Find where the given text appears and provide that cell's center as (x, y) coordinate. 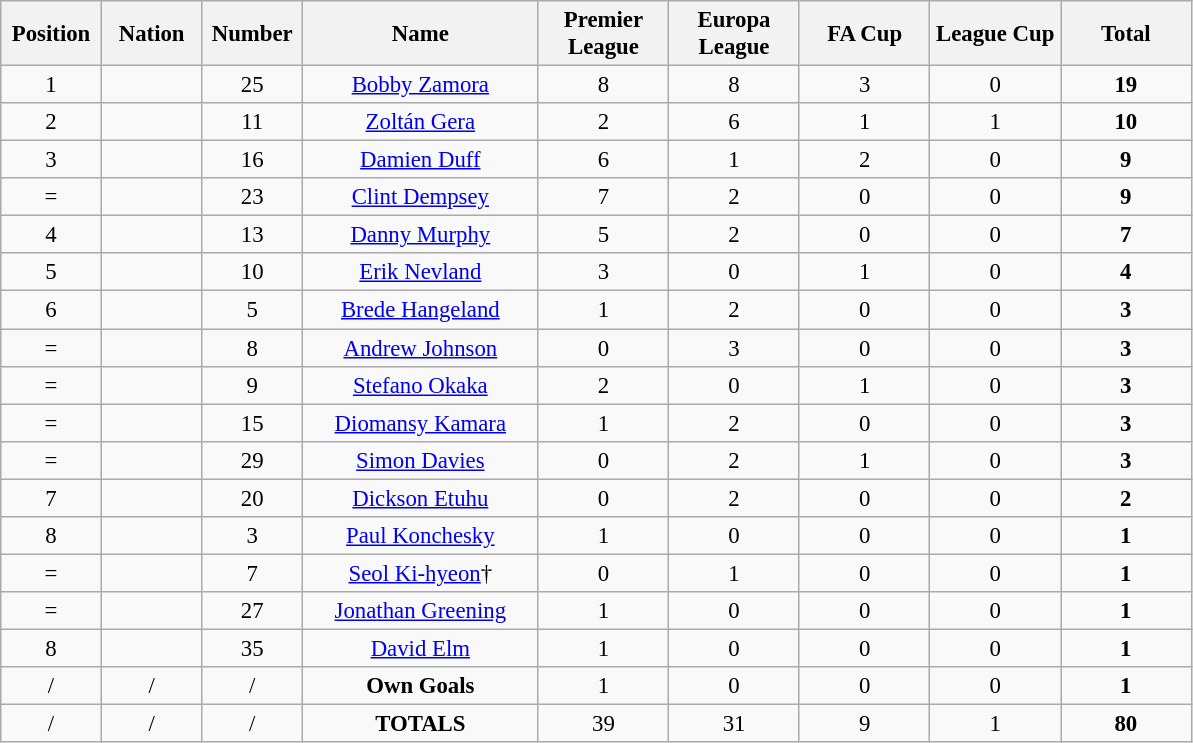
Position (52, 34)
Danny Murphy (421, 235)
16 (252, 160)
Zoltán Gera (421, 122)
23 (252, 197)
Premier League (604, 34)
Simon Davies (421, 460)
19 (1126, 85)
Bobby Zamora (421, 85)
Clint Dempsey (421, 197)
Nation (152, 34)
Number (252, 34)
League Cup (996, 34)
David Elm (421, 648)
Europa League (734, 34)
Own Goals (421, 686)
Andrew Johnson (421, 348)
27 (252, 611)
Stefano Okaka (421, 385)
Damien Duff (421, 160)
Dickson Etuhu (421, 498)
25 (252, 85)
Diomansy Kamara (421, 423)
39 (604, 724)
80 (1126, 724)
Erik Nevland (421, 273)
20 (252, 498)
Name (421, 34)
Jonathan Greening (421, 611)
TOTALS (421, 724)
Total (1126, 34)
29 (252, 460)
Seol Ki-hyeon† (421, 573)
Paul Konchesky (421, 536)
11 (252, 122)
FA Cup (864, 34)
15 (252, 423)
31 (734, 724)
35 (252, 648)
Brede Hangeland (421, 310)
13 (252, 235)
